Return [X, Y] of the center of cell containing provided text 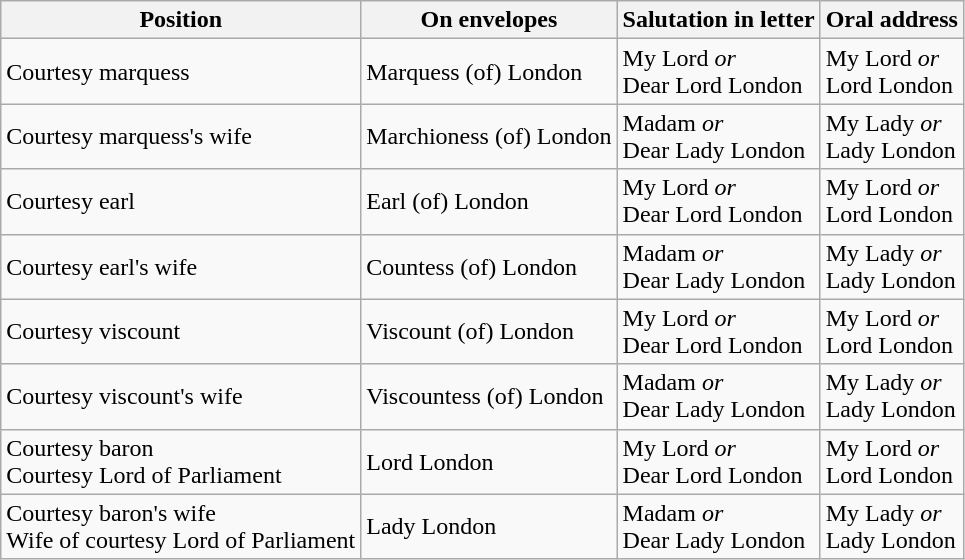
Courtesy marquess [181, 72]
Courtesy viscount [181, 332]
Earl (of) London [489, 202]
Salutation in letter [718, 20]
Courtesy baron's wifeWife of courtesy Lord of Parliament [181, 526]
Countess (of) London [489, 266]
Marchioness (of) London [489, 136]
Lady London [489, 526]
Oral address [892, 20]
Courtesy marquess's wife [181, 136]
Courtesy viscount's wife [181, 396]
Courtesy earl's wife [181, 266]
Viscount (of) London [489, 332]
Lord London [489, 462]
Courtesy baronCourtesy Lord of Parliament [181, 462]
Position [181, 20]
On envelopes [489, 20]
Courtesy earl [181, 202]
Marquess (of) London [489, 72]
Viscountess (of) London [489, 396]
